Provide the (x, y) coordinate of the cell's center where the given text is located.  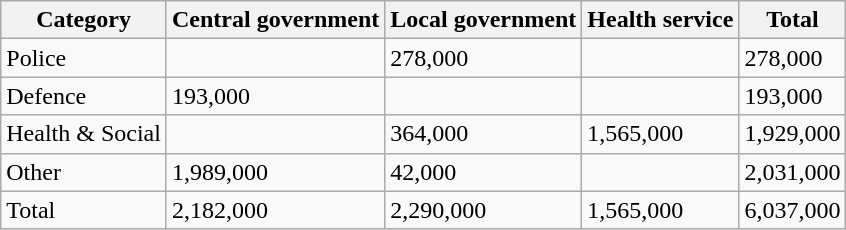
42,000 (484, 172)
Category (84, 20)
Police (84, 58)
Health service (660, 20)
Local government (484, 20)
6,037,000 (792, 210)
Health & Social (84, 134)
2,031,000 (792, 172)
Other (84, 172)
Central government (275, 20)
2,182,000 (275, 210)
1,929,000 (792, 134)
Defence (84, 96)
2,290,000 (484, 210)
364,000 (484, 134)
1,989,000 (275, 172)
